Detect which cell encompasses the target text, then output its (X, Y) center coordinate. 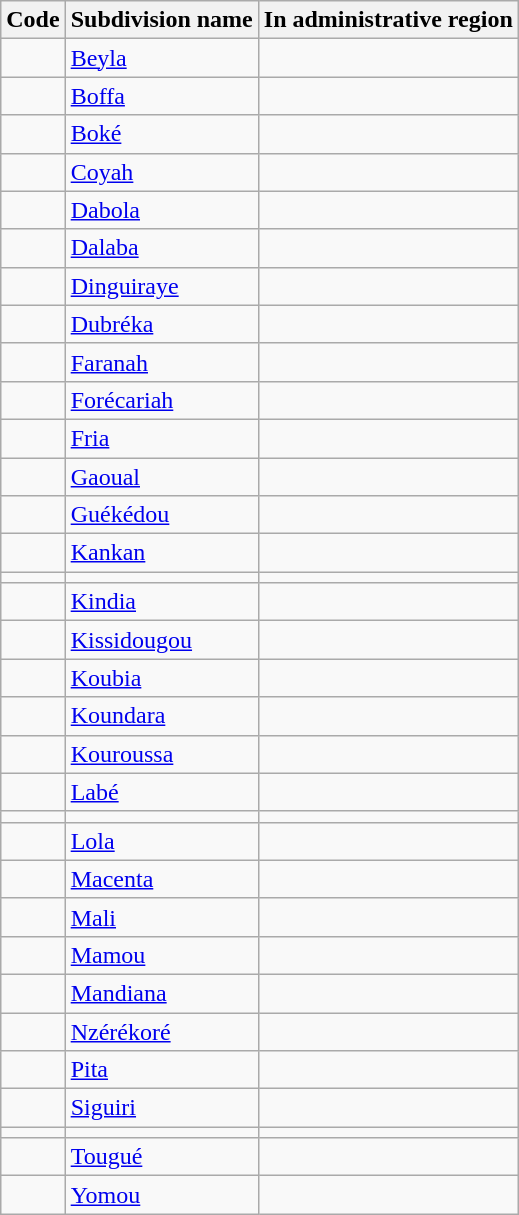
Koundara (162, 716)
Gaoual (162, 477)
Kindia (162, 602)
Boké (162, 134)
Kouroussa (162, 754)
Mamou (162, 955)
Siguiri (162, 1108)
Tougué (162, 1157)
Mali (162, 917)
Labé (162, 792)
Boffa (162, 96)
Faranah (162, 362)
Dalaba (162, 248)
Macenta (162, 879)
Dabola (162, 210)
Nzérékoré (162, 1031)
Kissidougou (162, 640)
Mandiana (162, 993)
Dubréka (162, 324)
Guékédou (162, 515)
Subdivision name (162, 20)
Code (33, 20)
Beyla (162, 58)
Koubia (162, 678)
Forécariah (162, 400)
Lola (162, 841)
Coyah (162, 172)
Yomou (162, 1195)
Kankan (162, 553)
Fria (162, 438)
Pita (162, 1070)
In administrative region (388, 20)
Dinguiraye (162, 286)
